Return (X, Y) of the center of cell containing provided text 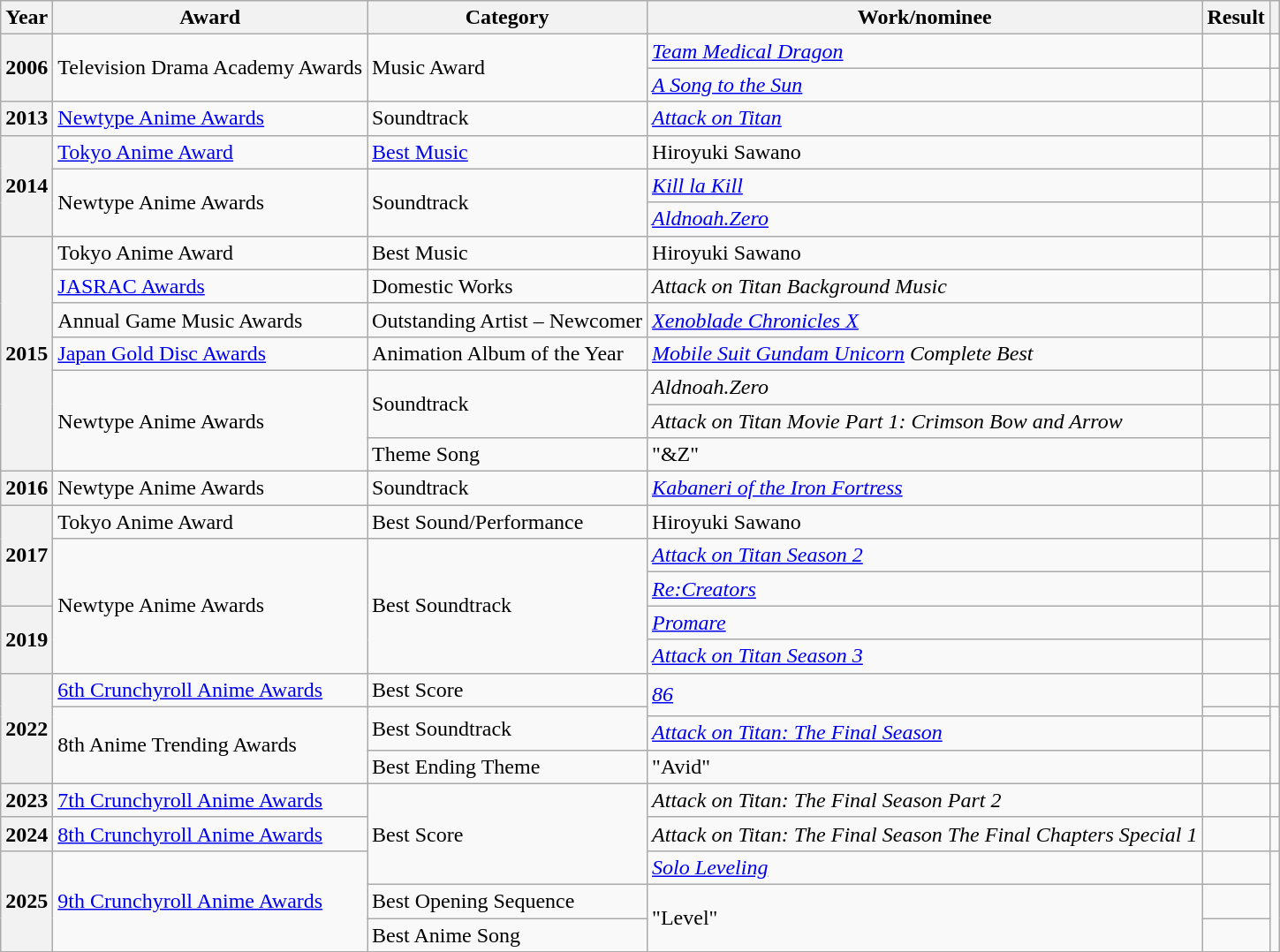
Theme Song (507, 455)
Promare (925, 623)
2016 (27, 488)
8th Crunchyroll Anime Awards (210, 834)
Attack on Titan Season 3 (925, 656)
Kill la Kill (925, 185)
Attack on Titan: The Final Season The Final Chapters Special 1 (925, 834)
Attack on Titan Season 2 (925, 555)
2006 (27, 68)
6th Crunchyroll Anime Awards (210, 690)
2017 (27, 555)
Mobile Suit Gundam Unicorn Complete Best (925, 353)
2024 (27, 834)
JASRAC Awards (210, 286)
2019 (27, 639)
Annual Game Music Awards (210, 320)
2013 (27, 118)
Year (27, 18)
8th Anime Trending Awards (210, 745)
2023 (27, 800)
2025 (27, 901)
"Avid" (925, 767)
Music Award (507, 68)
Team Medical Dragon (925, 51)
Outstanding Artist – Newcomer (507, 320)
Award (210, 18)
Category (507, 18)
"&Z" (925, 455)
Xenoblade Chronicles X (925, 320)
Animation Album of the Year (507, 353)
Television Drama Academy Awards (210, 68)
Best Anime Song (507, 935)
Re:Creators (925, 589)
7th Crunchyroll Anime Awards (210, 800)
9th Crunchyroll Anime Awards (210, 901)
Japan Gold Disc Awards (210, 353)
Kabaneri of the Iron Fortress (925, 488)
Attack on Titan (925, 118)
A Song to the Sun (925, 85)
86 (925, 694)
Attack on Titan Background Music (925, 286)
Attack on Titan: The Final Season Part 2 (925, 800)
Best Ending Theme (507, 767)
Attack on Titan: The Final Season (925, 733)
Best Sound/Performance (507, 522)
Result (1236, 18)
Work/nominee (925, 18)
Attack on Titan Movie Part 1: Crimson Bow and Arrow (925, 421)
2022 (27, 728)
Domestic Works (507, 286)
Solo Leveling (925, 867)
2015 (27, 353)
Best Opening Sequence (507, 901)
2014 (27, 185)
"Level" (925, 918)
